Return the (X, Y) coordinate for the center point of the cell that contains the specified text.  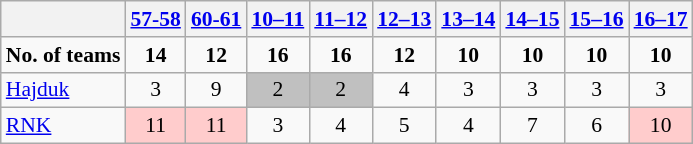
RNK (64, 126)
5 (404, 126)
15–16 (596, 19)
57-58 (155, 19)
13–14 (468, 19)
16–17 (661, 19)
7 (532, 126)
9 (216, 90)
14–15 (532, 19)
No. of teams (64, 55)
60-61 (216, 19)
10–11 (278, 19)
12–13 (404, 19)
Hajduk (64, 90)
11–12 (340, 19)
6 (596, 126)
14 (155, 55)
